From the cell containing the given text, extract its center point as [x, y] coordinate. 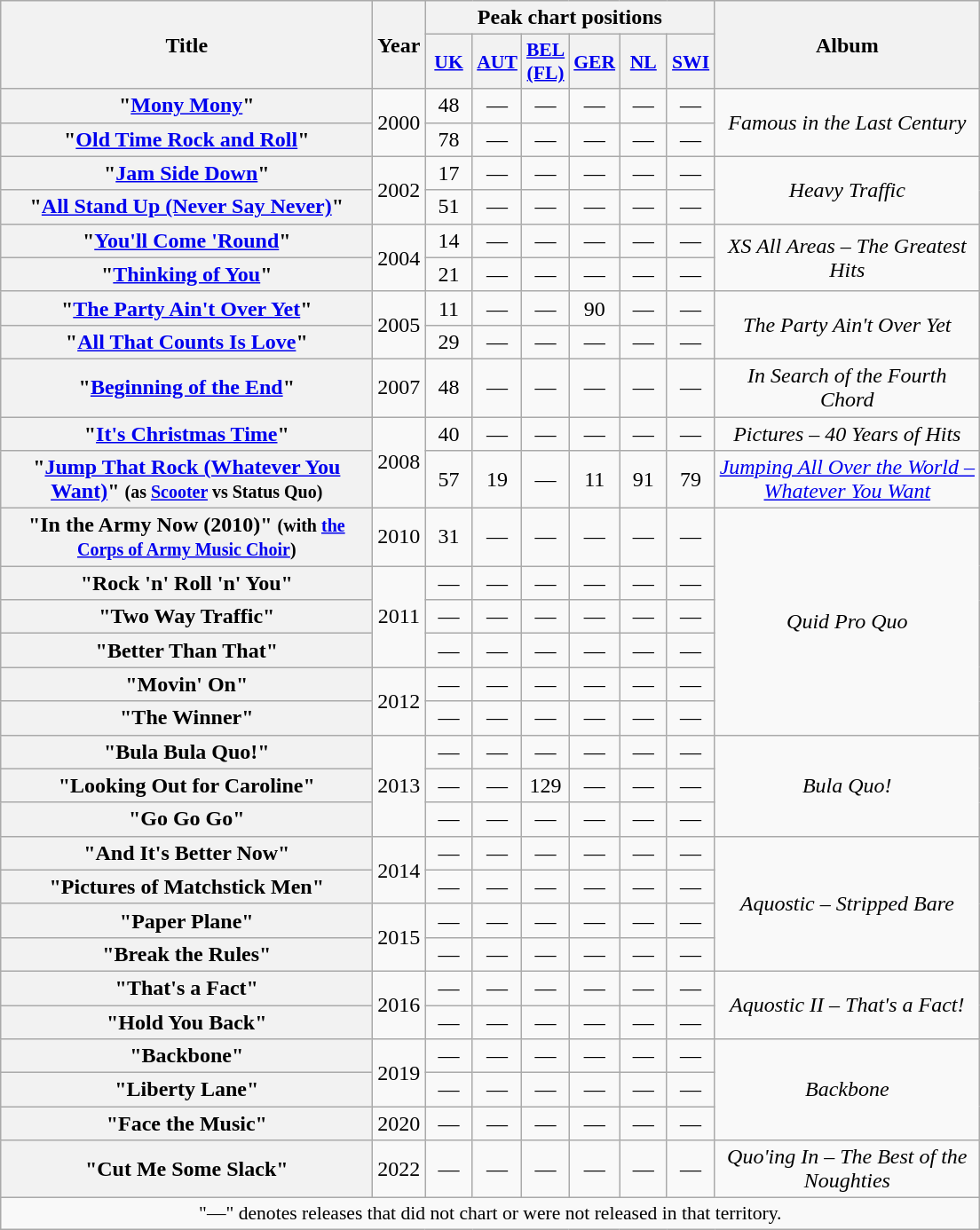
Backbone [847, 1090]
29 [449, 342]
The Party Ain't Over Yet [847, 325]
"The Party Ain't Over Yet" [186, 308]
Aquostic – Stripped Bare [847, 903]
2000 [399, 122]
2022 [399, 1170]
XS All Areas – The Greatest Hits [847, 257]
78 [449, 139]
"Backbone" [186, 1056]
2005 [399, 325]
GER [595, 62]
"Old Time Rock and Roll" [186, 139]
2015 [399, 937]
2014 [399, 870]
57 [449, 479]
"In the Army Now (2010)" (with the Corps of Army Music Choir) [186, 538]
UK [449, 62]
14 [449, 240]
Jumping All Over the World – Whatever You Want [847, 479]
2010 [399, 538]
"That's a Fact" [186, 988]
In Search of the Fourth Chord [847, 387]
Quo'ing In – The Best of the Noughties [847, 1170]
90 [595, 308]
"You'll Come 'Round" [186, 240]
"Go Go Go" [186, 819]
NL [643, 62]
"Jam Side Down" [186, 173]
2012 [399, 701]
Title [186, 44]
"And It's Better Now" [186, 853]
2016 [399, 1005]
40 [449, 434]
"Beginning of the End" [186, 387]
"Paper Plane" [186, 920]
Peak chart positions [570, 18]
2013 [399, 785]
Pictures – 40 Years of Hits [847, 434]
Bula Quo! [847, 785]
AUT [497, 62]
"Face the Music" [186, 1124]
2007 [399, 387]
51 [449, 207]
"Mony Mony" [186, 106]
BEL (FL) [545, 62]
2019 [399, 1073]
"Rock 'n' Roll 'n' You" [186, 583]
Aquostic II – That's a Fact! [847, 1005]
"Pictures of Matchstick Men" [186, 887]
31 [449, 538]
Quid Pro Quo [847, 621]
2011 [399, 617]
"Two Way Traffic" [186, 617]
"Bula Bula Quo!" [186, 752]
19 [497, 479]
Year [399, 44]
Heavy Traffic [847, 190]
"Movin' On" [186, 684]
SWI [691, 62]
"Break the Rules" [186, 954]
"Better Than That" [186, 650]
"The Winner" [186, 718]
129 [545, 785]
91 [643, 479]
"It's Christmas Time" [186, 434]
"Thinking of You" [186, 274]
2008 [399, 463]
"All That Counts Is Love" [186, 342]
"Looking Out for Caroline" [186, 785]
"Liberty Lane" [186, 1090]
21 [449, 274]
"Cut Me Some Slack" [186, 1170]
"Hold You Back" [186, 1021]
Famous in the Last Century [847, 122]
"Jump That Rock (Whatever You Want)" (as Scooter vs Status Quo) [186, 479]
17 [449, 173]
"All Stand Up (Never Say Never)" [186, 207]
2020 [399, 1124]
"—" denotes releases that did not chart or were not released in that territory. [490, 1214]
79 [691, 479]
2002 [399, 190]
2004 [399, 257]
Album [847, 44]
